Provide the (x, y) coordinate of the cell's center where the given text is located.  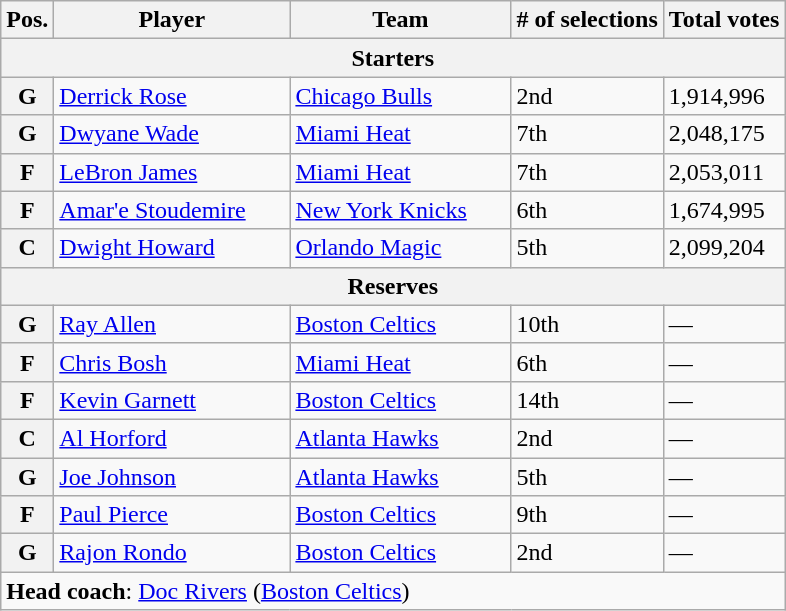
Chris Bosh (172, 362)
10th (587, 324)
Pos. (28, 20)
Ray Allen (172, 324)
14th (587, 400)
Head coach: Doc Rivers (Boston Celtics) (393, 591)
Player (172, 20)
Derrick Rose (172, 96)
Orlando Magic (400, 248)
Dwight Howard (172, 248)
New York Knicks (400, 210)
Total votes (724, 20)
LeBron James (172, 172)
2,099,204 (724, 248)
Reserves (393, 286)
1,674,995 (724, 210)
Starters (393, 58)
Chicago Bulls (400, 96)
1,914,996 (724, 96)
9th (587, 515)
Joe Johnson (172, 477)
Paul Pierce (172, 515)
Dwyane Wade (172, 134)
# of selections (587, 20)
Kevin Garnett (172, 400)
2,053,011 (724, 172)
Al Horford (172, 438)
2,048,175 (724, 134)
Amar'e Stoudemire (172, 210)
Team (400, 20)
Rajon Rondo (172, 553)
